From the cell containing the given text, extract its center point as [x, y] coordinate. 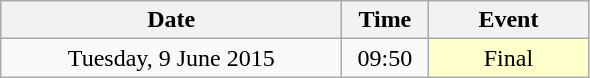
Time [385, 20]
Tuesday, 9 June 2015 [172, 58]
09:50 [385, 58]
Event [508, 20]
Date [172, 20]
Final [508, 58]
